Return (X, Y) of the center of cell containing provided text 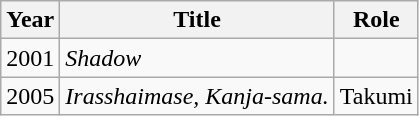
2001 (30, 58)
Shadow (197, 58)
Title (197, 20)
Year (30, 20)
Takumi (376, 96)
Role (376, 20)
2005 (30, 96)
Irasshaimase, Kanja-sama. (197, 96)
